Find where the given text appears and provide that cell's center as (x, y) coordinate. 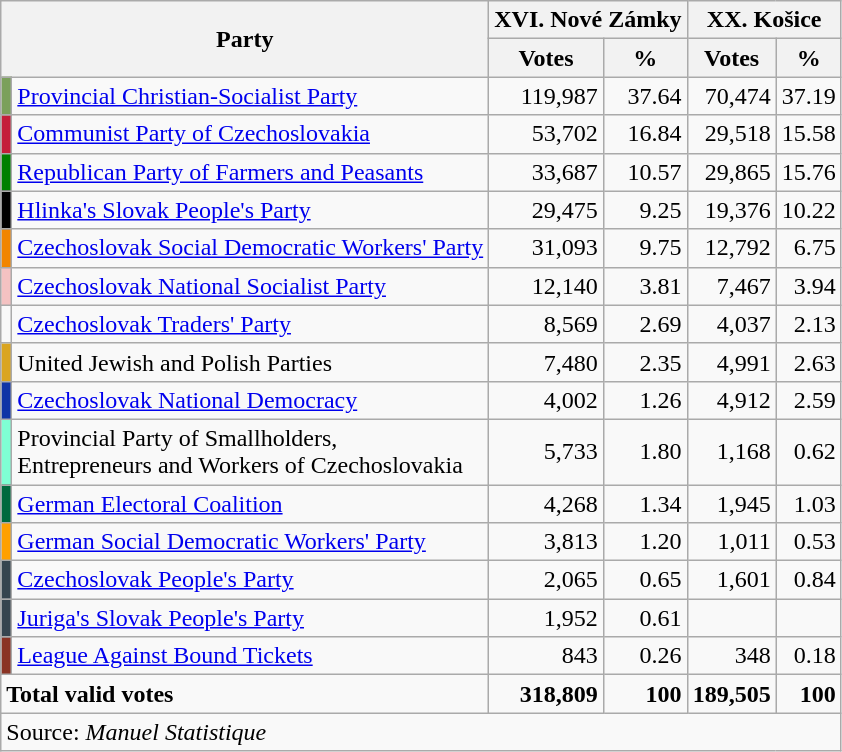
Czechoslovak Social Democratic Workers' Party (250, 248)
0.62 (808, 452)
7,467 (732, 286)
15.76 (808, 172)
1.03 (808, 503)
10.22 (808, 210)
League Against Bound Tickets (250, 656)
348 (732, 656)
53,702 (546, 134)
70,474 (732, 96)
2.35 (645, 362)
16.84 (645, 134)
5,733 (546, 452)
German Electoral Coalition (250, 503)
2.63 (808, 362)
0.26 (645, 656)
Provincial Christian-Socialist Party (250, 96)
4,912 (732, 400)
8,569 (546, 324)
4,002 (546, 400)
2.13 (808, 324)
3,813 (546, 542)
Czechoslovak People's Party (250, 580)
1,945 (732, 503)
Hlinka's Slovak People's Party (250, 210)
4,268 (546, 503)
12,140 (546, 286)
0.65 (645, 580)
1.80 (645, 452)
3.94 (808, 286)
4,037 (732, 324)
0.53 (808, 542)
Party (245, 39)
33,687 (546, 172)
843 (546, 656)
37.64 (645, 96)
10.57 (645, 172)
Czechoslovak National Democracy (250, 400)
15.58 (808, 134)
Juriga's Slovak People's Party (250, 618)
119,987 (546, 96)
1,011 (732, 542)
29,518 (732, 134)
6.75 (808, 248)
0.61 (645, 618)
Provincial Party of Smallholders, Entrepreneurs and Workers of Czechoslovakia (250, 452)
31,093 (546, 248)
3.81 (645, 286)
19,376 (732, 210)
Total valid votes (245, 694)
29,865 (732, 172)
2.69 (645, 324)
12,792 (732, 248)
Czechoslovak National Socialist Party (250, 286)
37.19 (808, 96)
2.59 (808, 400)
2,065 (546, 580)
United Jewish and Polish Parties (250, 362)
29,475 (546, 210)
9.75 (645, 248)
Czechoslovak Traders' Party (250, 324)
1.34 (645, 503)
0.18 (808, 656)
1.20 (645, 542)
Communist Party of Czechoslovakia (250, 134)
1,601 (732, 580)
1,168 (732, 452)
0.84 (808, 580)
Source: Manuel Statistique (421, 732)
7,480 (546, 362)
XX. Košice (764, 20)
189,505 (732, 694)
XVI. Nové Zámky (588, 20)
German Social Democratic Workers' Party (250, 542)
318,809 (546, 694)
1,952 (546, 618)
9.25 (645, 210)
Republican Party of Farmers and Peasants (250, 172)
1.26 (645, 400)
4,991 (732, 362)
